From the cell containing the given text, extract its center point as [X, Y] coordinate. 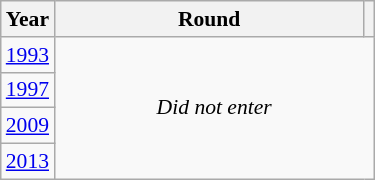
2013 [28, 162]
1997 [28, 90]
Round [209, 19]
Did not enter [214, 108]
1993 [28, 55]
2009 [28, 126]
Year [28, 19]
